Pinpoint the cell where the given text exists, returning its [x, y] midpoint coordinate. 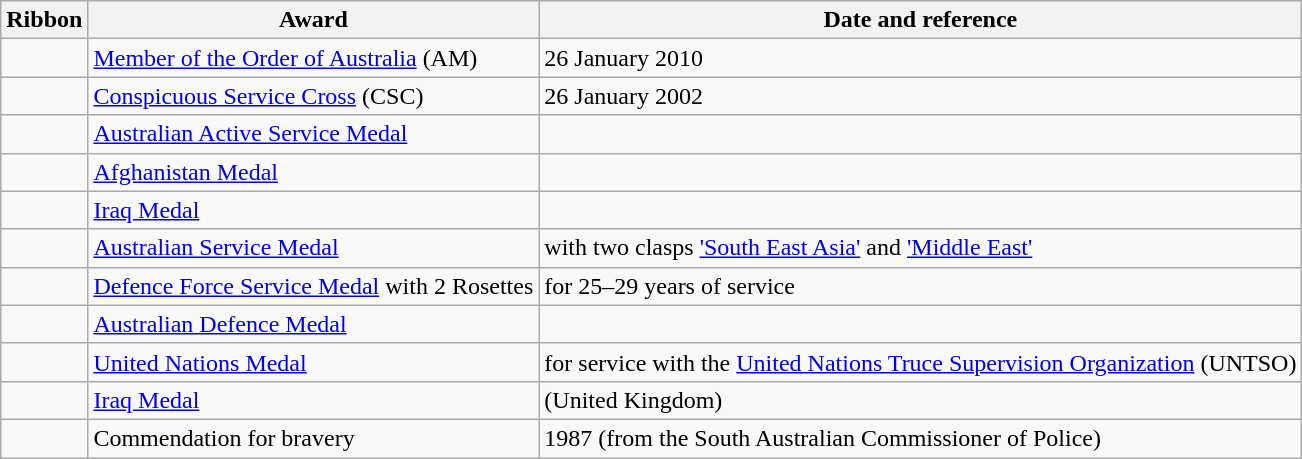
Australian Service Medal [314, 248]
26 January 2002 [920, 96]
Commendation for bravery [314, 438]
Ribbon [44, 20]
for service with the United Nations Truce Supervision Organization (UNTSO) [920, 362]
Australian Active Service Medal [314, 134]
Conspicuous Service Cross (CSC) [314, 96]
United Nations Medal [314, 362]
(United Kingdom) [920, 400]
for 25–29 years of service [920, 286]
Award [314, 20]
Defence Force Service Medal with 2 Rosettes [314, 286]
Date and reference [920, 20]
26 January 2010 [920, 58]
Australian Defence Medal [314, 324]
with two clasps 'South East Asia' and 'Middle East' [920, 248]
1987 (from the South Australian Commissioner of Police) [920, 438]
Afghanistan Medal [314, 172]
Member of the Order of Australia (AM) [314, 58]
